Search for the cell housing the specified text and yield its [x, y] center coordinate. 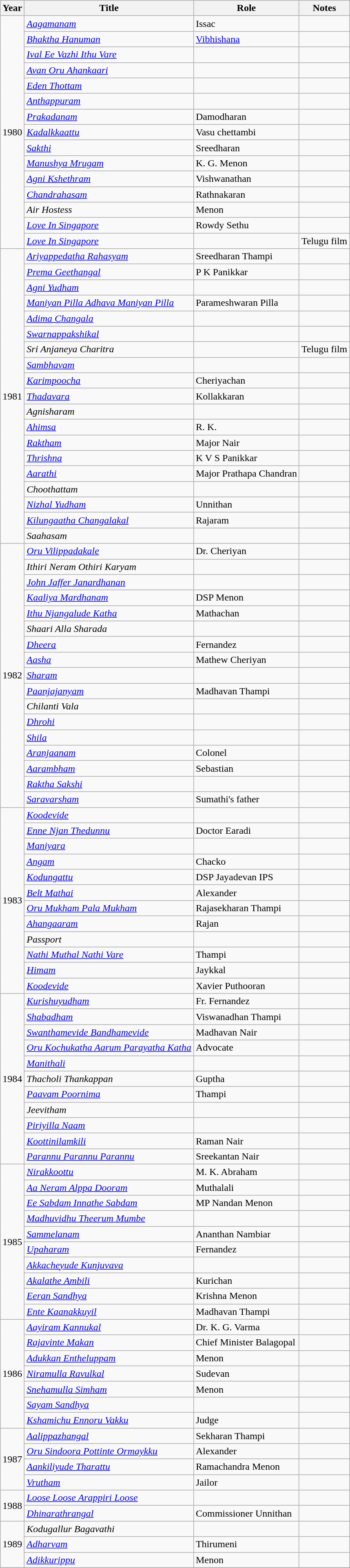
1986 [12, 1374]
Raktham [109, 442]
Raktha Sakshi [109, 784]
Shaari Alla Sharada [109, 629]
Kollakkaran [246, 396]
Commissioner Unnithan [246, 1513]
Ithiri Neram Othiri Karyam [109, 567]
Muthalali [246, 1188]
Maniyan Pilla Adhava Maniyan Pilla [109, 303]
Dr. Cheriyan [246, 551]
Koottinilamkili [109, 1141]
Thadavara [109, 396]
Agni Kshethram [109, 179]
Sudevan [246, 1374]
Ival Ee Vazhi Ithu Vare [109, 55]
Niramulla Ravulkal [109, 1374]
Aarathi [109, 474]
Dhinarathrangal [109, 1513]
1984 [12, 1079]
Prema Geethangal [109, 272]
Kodugallur Bagavathi [109, 1529]
Sekharan Thampi [246, 1435]
Karimpoocha [109, 380]
Himam [109, 970]
Jeevitham [109, 1110]
Oru Kochukatha Aarum Parayatha Katha [109, 1048]
Kshamichu Ennoru Vakku [109, 1420]
1989 [12, 1544]
Kodungattu [109, 877]
Jaykkal [246, 970]
Kurishuyudham [109, 1001]
Nizhal Yudham [109, 505]
Viswanadhan Thampi [246, 1017]
Eden Thottam [109, 86]
Fr. Fernandez [246, 1001]
Judge [246, 1420]
Aagamanam [109, 24]
Loose Loose Arappiri Loose [109, 1498]
Ahimsa [109, 427]
Sri Anjaneya Charitra [109, 349]
Belt Mathai [109, 892]
Akkacheyude Kunjuvava [109, 1265]
Issac [246, 24]
1980 [12, 132]
R. K. [246, 427]
Akalathe Ambili [109, 1281]
1985 [12, 1242]
Sambhavam [109, 365]
Manushya Mrugam [109, 163]
1987 [12, 1459]
Adikkurippu [109, 1560]
Rathnakaran [246, 194]
DSP Jayadevan IPS [246, 877]
Sebastian [246, 769]
Krishna Menon [246, 1296]
Swanthamevide Bandhamevide [109, 1032]
Vasu chettambi [246, 132]
DSP Menon [246, 598]
Role [246, 8]
Sumathi's father [246, 799]
Ahangaaram [109, 923]
Major Nair [246, 442]
Advocate [246, 1048]
Adukkan Entheluppam [109, 1358]
Kadalkkaattu [109, 132]
Parameshwaran Pilla [246, 303]
Guptha [246, 1079]
Agnisharam [109, 411]
John Jaffer Janardhanan [109, 582]
Adharvam [109, 1544]
Adima Changala [109, 318]
Vibhishana [246, 39]
Chief Minister Balagopal [246, 1343]
Sakthi [109, 148]
Madhuvidhu Theerum Mumbe [109, 1219]
Notes [324, 8]
Cheriyachan [246, 380]
Enne Njan Thedunnu [109, 830]
Kurichan [246, 1281]
Kaaliya Mardhanam [109, 598]
Ithu Njangalude Katha [109, 613]
1981 [12, 396]
Thrishna [109, 458]
Jailor [246, 1482]
Piriyilla Naam [109, 1125]
Vishwanathan [246, 179]
Aalippazhangal [109, 1435]
Choothattam [109, 489]
Ananthan Nambiar [246, 1234]
Snehamulla Simham [109, 1389]
Rajan [246, 923]
Anthappuram [109, 101]
Manithali [109, 1063]
1983 [12, 900]
Chandrahasam [109, 194]
Vrutham [109, 1482]
Saravarsham [109, 799]
Chilanti Vala [109, 707]
Colonel [246, 753]
Major Prathapa Chandran [246, 474]
Agni Yudham [109, 287]
MP Nandan Menon [246, 1203]
Prakadanam [109, 117]
Ente Kaanakkuyil [109, 1312]
Paavam Poornima [109, 1094]
P K Panikkar [246, 272]
Rajasekharan Thampi [246, 908]
Ramachandra Menon [246, 1467]
Sammelanam [109, 1234]
Dr. K. G. Varma [246, 1327]
1982 [12, 675]
Madhavan Nair [246, 1032]
Parannu Parannu Parannu [109, 1156]
M. K. Abraham [246, 1172]
Unnithan [246, 505]
Sayam Sandhya [109, 1405]
Mathachan [246, 613]
Ee Sabdam Innathe Sabdam [109, 1203]
Aankiliyude Tharattu [109, 1467]
Upaharam [109, 1250]
Thirumeni [246, 1544]
Swarnappakshikal [109, 334]
Doctor Earadi [246, 830]
Dheera [109, 644]
Nirakkoottu [109, 1172]
Damodharan [246, 117]
Mathew Cheriyan [246, 660]
Rowdy Sethu [246, 225]
Thacholi Thankappan [109, 1079]
Aa Neram Alppa Dooram [109, 1188]
Aayiram Kannukal [109, 1327]
1988 [12, 1506]
Dhrohi [109, 722]
Oru Sindoora Pottinte Ormaykku [109, 1451]
Aasha [109, 660]
Shila [109, 738]
Xavier Puthooran [246, 986]
K V S Panikkar [246, 458]
Maniyara [109, 846]
Ariyappedatha Rahasyam [109, 256]
Title [109, 8]
Nathi Muthal Nathi Vare [109, 955]
Bhaktha Hanuman [109, 39]
Sreedharan [246, 148]
Rajaram [246, 520]
Air Hostess [109, 210]
Oru Mukham Pala Mukham [109, 908]
Aarambham [109, 769]
Sharam [109, 675]
K. G. Menon [246, 163]
Paanjajanyam [109, 691]
Saahasam [109, 536]
Oru Vilippadakale [109, 551]
Aranjaanam [109, 753]
Chacko [246, 861]
Sreekantan Nair [246, 1156]
Eeran Sandhya [109, 1296]
Sreedharan Thampi [246, 256]
Kilungaatha Changalakal [109, 520]
Raman Nair [246, 1141]
Rajavinte Makan [109, 1343]
Year [12, 8]
Passport [109, 939]
Angam [109, 861]
Shabadham [109, 1017]
Avan Oru Ahankaari [109, 70]
